Return (x, y) of the center of cell containing provided text 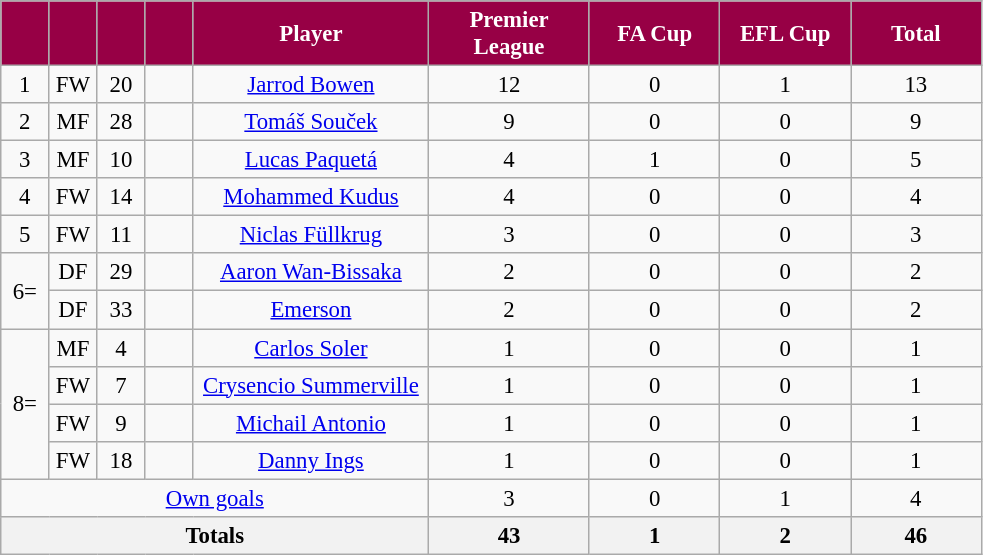
18 (121, 460)
Emerson (311, 310)
Premier League (510, 34)
20 (121, 85)
FA Cup (654, 34)
13 (916, 85)
29 (121, 273)
Michail Antonio (311, 423)
7 (121, 385)
10 (121, 160)
33 (121, 310)
Totals (215, 536)
Aaron Wan-Bissaka (311, 273)
Own goals (215, 498)
14 (121, 197)
Lucas Paquetá (311, 160)
Tomáš Souček (311, 122)
Carlos Soler (311, 348)
Mohammed Kudus (311, 197)
43 (510, 536)
Danny Ings (311, 460)
Total (916, 34)
11 (121, 235)
6= (25, 292)
Crysencio Summerville (311, 385)
28 (121, 122)
8= (25, 404)
Jarrod Bowen (311, 85)
46 (916, 536)
12 (510, 85)
Niclas Füllkrug (311, 235)
EFL Cup (786, 34)
Player (311, 34)
